Extract the (X, Y) coordinate from the center of the cell holding the provided text.  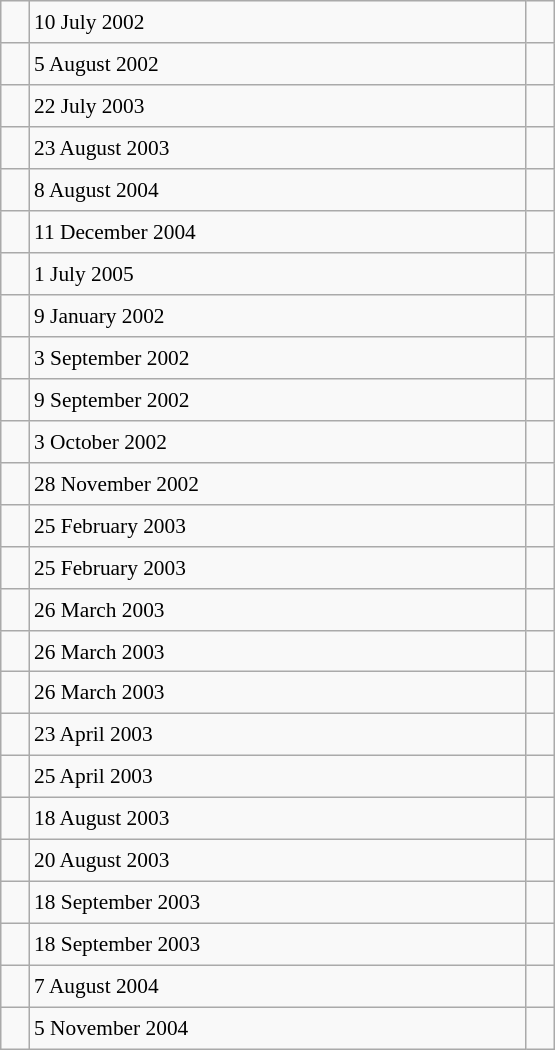
28 November 2002 (278, 483)
10 July 2002 (278, 22)
5 November 2004 (278, 1028)
23 August 2003 (278, 148)
9 January 2002 (278, 316)
18 August 2003 (278, 819)
9 September 2002 (278, 399)
23 April 2003 (278, 735)
20 August 2003 (278, 861)
8 August 2004 (278, 190)
22 July 2003 (278, 106)
3 October 2002 (278, 441)
11 December 2004 (278, 232)
7 August 2004 (278, 986)
5 August 2002 (278, 64)
25 April 2003 (278, 777)
1 July 2005 (278, 274)
3 September 2002 (278, 358)
